Return [X, Y] of the center of cell containing provided text 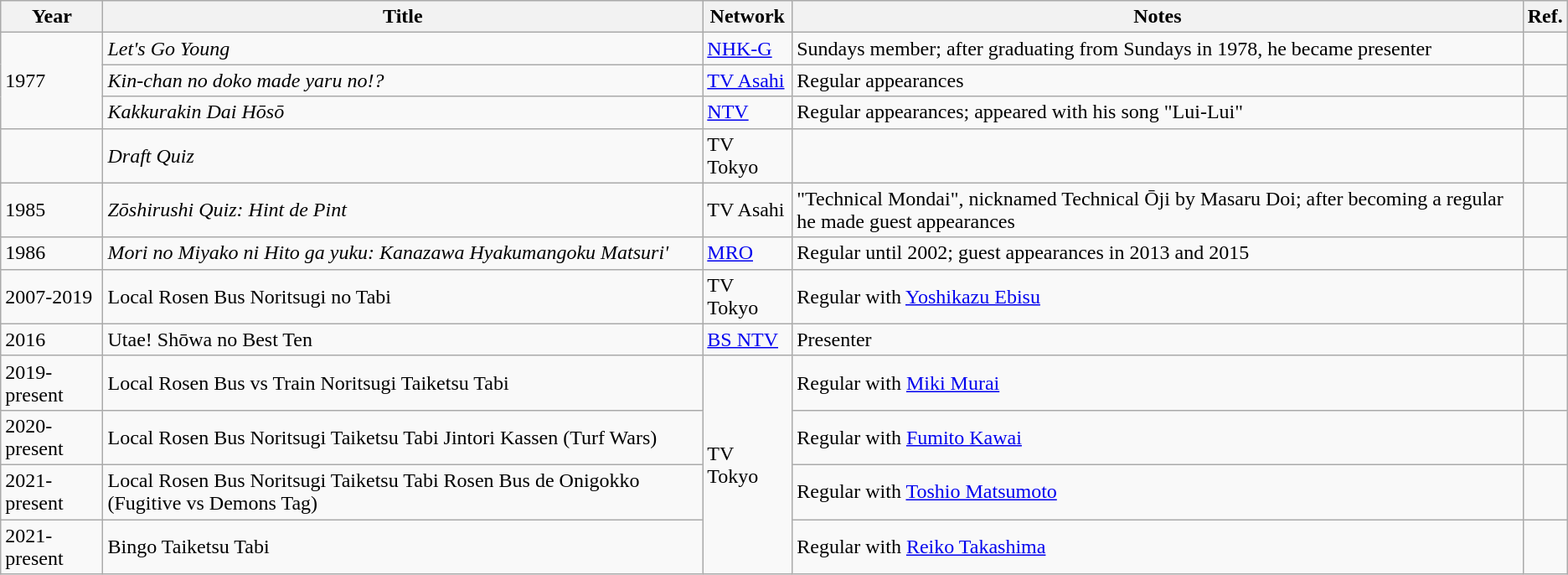
MRO [747, 253]
NTV [747, 112]
Regular with Toshio Matsumoto [1158, 491]
Year [52, 17]
Regular with Reiko Takashima [1158, 547]
1985 [52, 210]
Local Rosen Bus Noritsugi no Tabi [403, 297]
Title [403, 17]
"Technical Mondai", nicknamed Technical Ōji by Masaru Doi; after becoming a regular he made guest appearances [1158, 210]
Draft Quiz [403, 156]
Local Rosen Bus vs Train Noritsugi Taiketsu Tabi [403, 382]
Regular appearances [1158, 80]
1977 [52, 80]
2019-present [52, 382]
Regular with Yoshikazu Ebisu [1158, 297]
Kin-chan no doko made yaru no!? [403, 80]
Utae! Shōwa no Best Ten [403, 339]
Sundays member; after graduating from Sundays in 1978, he became presenter [1158, 49]
NHK-G [747, 49]
Regular appearances; appeared with his song "Lui-Lui" [1158, 112]
Regular until 2002; guest appearances in 2013 and 2015 [1158, 253]
Regular with Fumito Kawai [1158, 438]
Let's Go Young [403, 49]
Network [747, 17]
Kakkurakin Dai Hōsō [403, 112]
Regular with Miki Murai [1158, 382]
BS NTV [747, 339]
1986 [52, 253]
Ref. [1545, 17]
Mori no Miyako ni Hito ga yuku: Kanazawa Hyakumangoku Matsuri' [403, 253]
2020-present [52, 438]
Bingo Taiketsu Tabi [403, 547]
2007-2019 [52, 297]
2016 [52, 339]
Notes [1158, 17]
Local Rosen Bus Noritsugi Taiketsu Tabi Rosen Bus de Onigokko (Fugitive vs Demons Tag) [403, 491]
Zōshirushi Quiz: Hint de Pint [403, 210]
Local Rosen Bus Noritsugi Taiketsu Tabi Jintori Kassen (Turf Wars) [403, 438]
Presenter [1158, 339]
